Detect which cell encompasses the target text, then output its (X, Y) center coordinate. 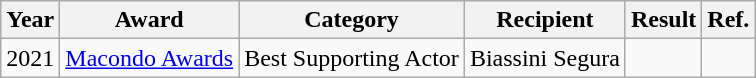
Ref. (728, 20)
2021 (30, 58)
Award (150, 20)
Biassini Segura (544, 58)
Category (352, 20)
Result (663, 20)
Macondo Awards (150, 58)
Recipient (544, 20)
Best Supporting Actor (352, 58)
Year (30, 20)
